Provide the [x, y] coordinate of the cell's center where the given text is located.  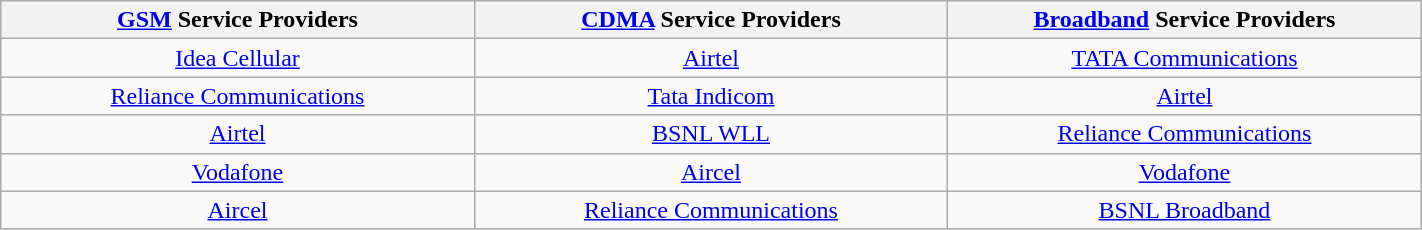
CDMA Service Providers [710, 20]
Broadband Service Providers [1185, 20]
Tata Indicom [710, 96]
GSM Service Providers [238, 20]
Idea Cellular [238, 58]
TATA Communications [1185, 58]
BSNL WLL [710, 134]
BSNL Broadband [1185, 210]
